Pinpoint the cell where the given text exists, returning its [x, y] midpoint coordinate. 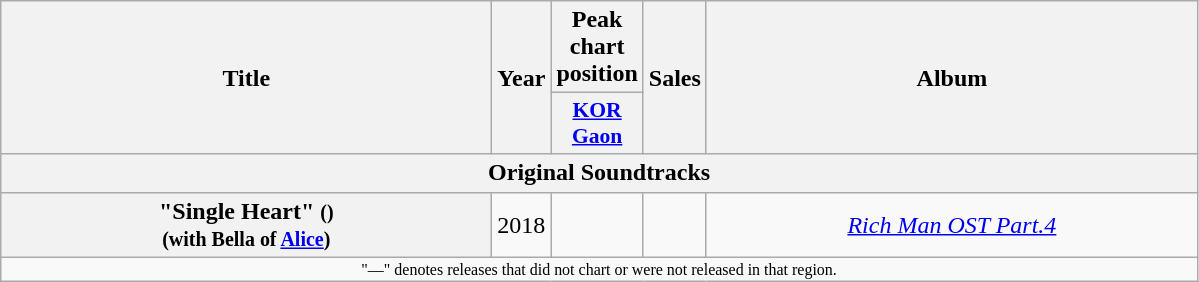
Rich Man OST Part.4 [952, 224]
Peak chart position [597, 47]
Title [246, 78]
"Single Heart" ()(with Bella of Alice) [246, 224]
Sales [674, 78]
Album [952, 78]
2018 [522, 224]
Original Soundtracks [600, 173]
"—" denotes releases that did not chart or were not released in that region. [600, 269]
Year [522, 78]
KORGaon [597, 124]
